Detect which cell encompasses the target text, then output its (x, y) center coordinate. 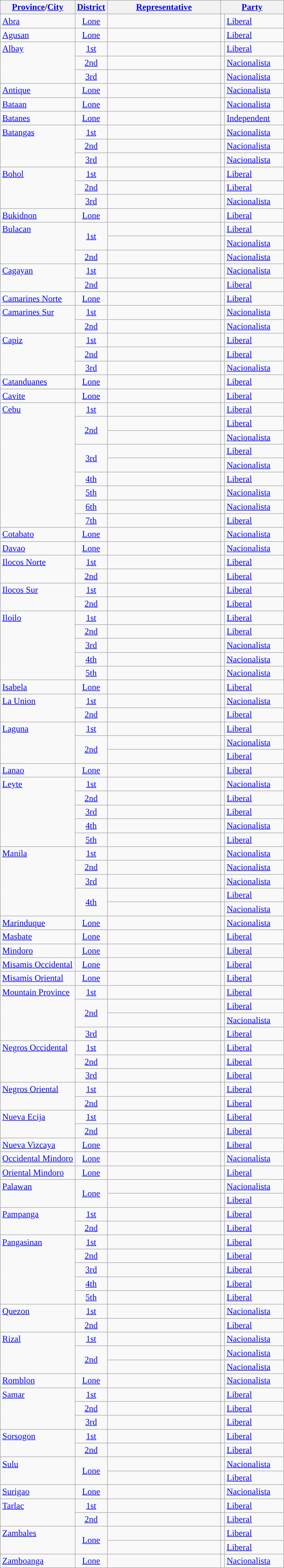
Negros Occidental (38, 1061)
Sulu (38, 1471)
Tarlac (38, 1513)
Batanes (38, 118)
6th (91, 507)
Cebu (38, 465)
Bulacan (38, 243)
Nueva Vizcaya (38, 1145)
Leyte (38, 812)
Ilocos Sur (38, 597)
Ilocos Norte (38, 569)
Quezon (38, 1318)
Misamis Oriental (38, 978)
Representative (164, 7)
Lanao (38, 770)
District (91, 7)
Bataan (38, 104)
Catanduanes (38, 382)
Mountain Province (38, 1013)
Iloilo (38, 645)
Pangasinan (38, 1269)
Independent (254, 118)
Marinduque (38, 923)
Bukidnon (38, 215)
Manila (38, 881)
La Union (38, 708)
Zambales (38, 1540)
Occidental Mindoro (38, 1159)
Bohol (38, 188)
Samar (38, 1408)
7th (91, 520)
Agusan (38, 35)
Palawan (38, 1193)
Sorsogon (38, 1443)
Province/City (38, 7)
Abra (38, 21)
Surigao (38, 1491)
Zamboanga (38, 1561)
Nueva Ecija (38, 1124)
Cavite (38, 395)
Albay (38, 63)
Isabela (38, 687)
Camarines Norte (38, 299)
Masbate (38, 937)
Camarines Sur (38, 319)
Davao (38, 548)
Rizal (38, 1353)
Cagayan (38, 278)
Cotabato (38, 534)
Romblon (38, 1381)
Oriental Mindoro (38, 1173)
Party (252, 7)
Pampanga (38, 1221)
Mindoro (38, 951)
Capiz (38, 354)
Negros Oriental (38, 1096)
Misamis Occidental (38, 964)
Laguna (38, 742)
Batangas (38, 146)
Antique (38, 90)
